Search for the cell housing the specified text and yield its [x, y] center coordinate. 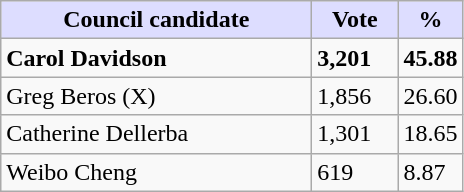
1,301 [355, 134]
Council candidate [156, 20]
8.87 [430, 172]
3,201 [355, 58]
Carol Davidson [156, 58]
Catherine Dellerba [156, 134]
26.60 [430, 96]
% [430, 20]
Greg Beros (X) [156, 96]
18.65 [430, 134]
Vote [355, 20]
1,856 [355, 96]
45.88 [430, 58]
Weibo Cheng [156, 172]
619 [355, 172]
